Find where the given text appears and provide that cell's center as (X, Y) coordinate. 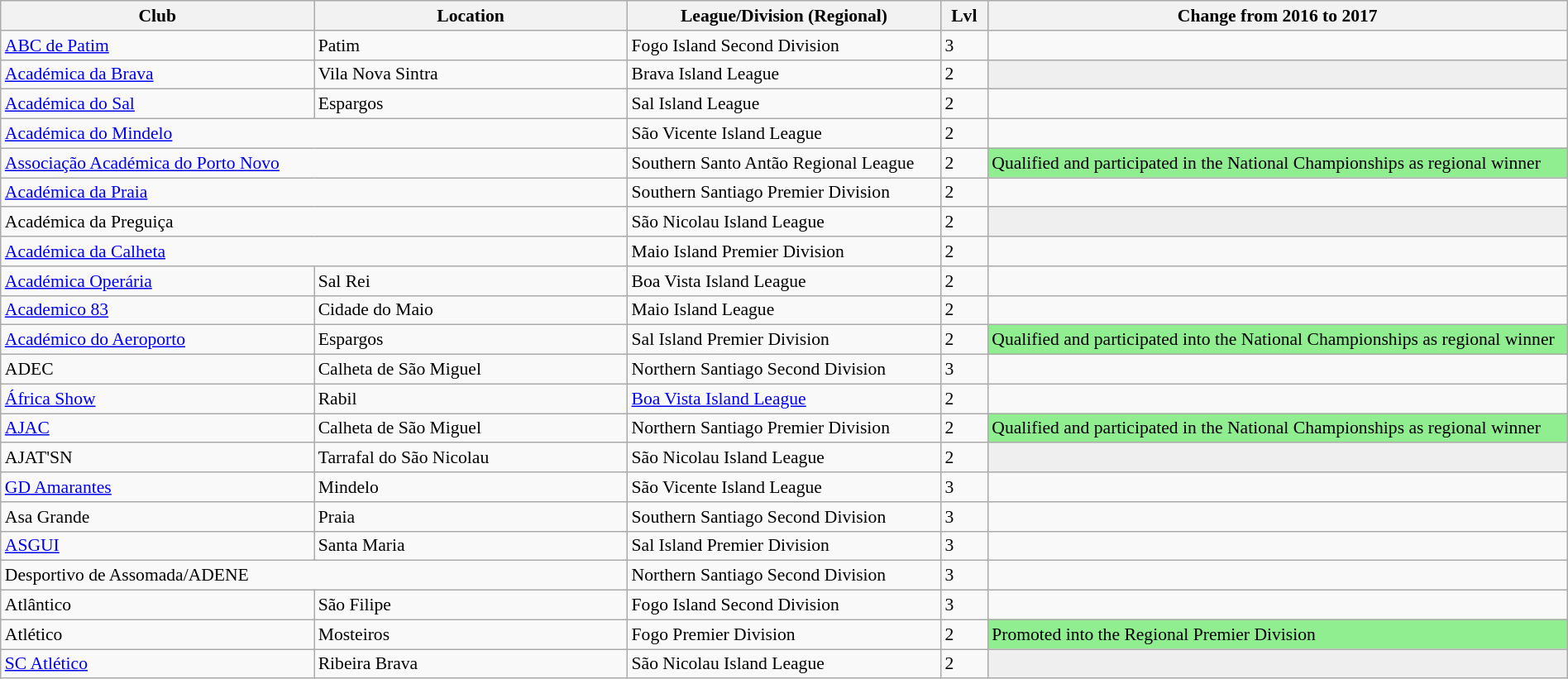
League/Division (Regional) (784, 16)
África Show (157, 399)
São Filipe (471, 605)
Praia (471, 517)
ASGUI (157, 546)
Academico 83 (157, 310)
SC Atlético (157, 664)
Southern Santiago Premier Division (784, 193)
Ribeira Brava (471, 664)
Maio Island Premier Division (784, 251)
Asa Grande (157, 517)
Associação Académica do Porto Novo (314, 163)
Mosteiros (471, 634)
Change from 2016 to 2017 (1277, 16)
Cidade do Maio (471, 310)
Promoted into the Regional Premier Division (1277, 634)
Sal Island League (784, 104)
Tarrafal do São Nicolau (471, 458)
Maio Island League (784, 310)
Desportivo de Assomada/ADENE (314, 576)
Location (471, 16)
Académico do Aeroporto (157, 340)
Académica do Sal (157, 104)
Patim (471, 45)
Atlético (157, 634)
Sal Rei (471, 281)
Mindelo (471, 487)
Académica da Calheta (314, 251)
Académica da Brava (157, 74)
ABC de Patim (157, 45)
GD Amarantes (157, 487)
Rabil (471, 399)
Atlântico (157, 605)
AJAT'SN (157, 458)
Northern Santiago Premier Division (784, 428)
Santa Maria (471, 546)
Fogo Premier Division (784, 634)
ADEC (157, 370)
Southern Santiago Second Division (784, 517)
Académica da Preguiça (314, 222)
Club (157, 16)
Vila Nova Sintra (471, 74)
Brava Island League (784, 74)
Académica da Praia (314, 193)
Southern Santo Antão Regional League (784, 163)
Lvl (964, 16)
Qualified and participated into the National Championships as regional winner (1277, 340)
Académica Operária (157, 281)
AJAC (157, 428)
Académica do Mindelo (314, 134)
